Capture the cell that displays the provided text and extract its [x, y] central coordinate. 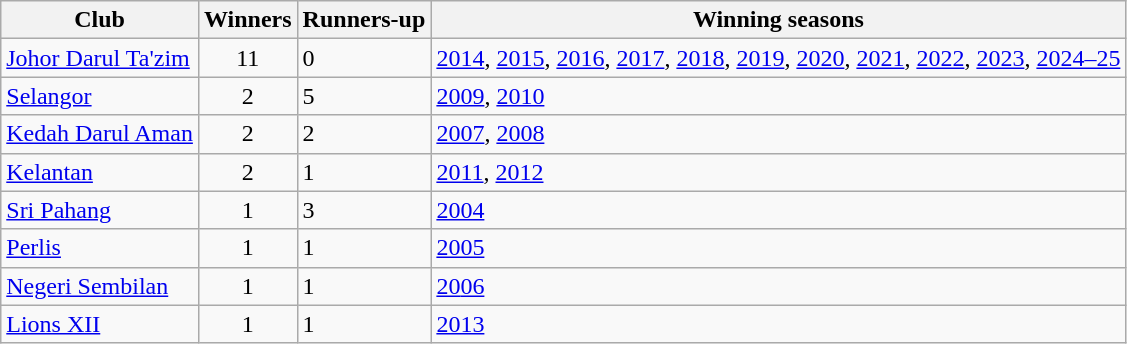
Negeri Sembilan [100, 286]
Kedah Darul Aman [100, 134]
Winners [248, 20]
Johor Darul Ta'zim [100, 58]
5 [364, 96]
Sri Pahang [100, 210]
Runners-up [364, 20]
2007, 2008 [778, 134]
Perlis [100, 248]
Club [100, 20]
Kelantan [100, 172]
2014, 2015, 2016, 2017, 2018, 2019, 2020, 2021, 2022, 2023, 2024–25 [778, 58]
2006 [778, 286]
2013 [778, 324]
3 [364, 210]
Winning seasons [778, 20]
2004 [778, 210]
2011, 2012 [778, 172]
Selangor [100, 96]
0 [364, 58]
Lions XII [100, 324]
2009, 2010 [778, 96]
2005 [778, 248]
11 [248, 58]
